Output the [X, Y] coordinate of the center of the cell containing the given text.  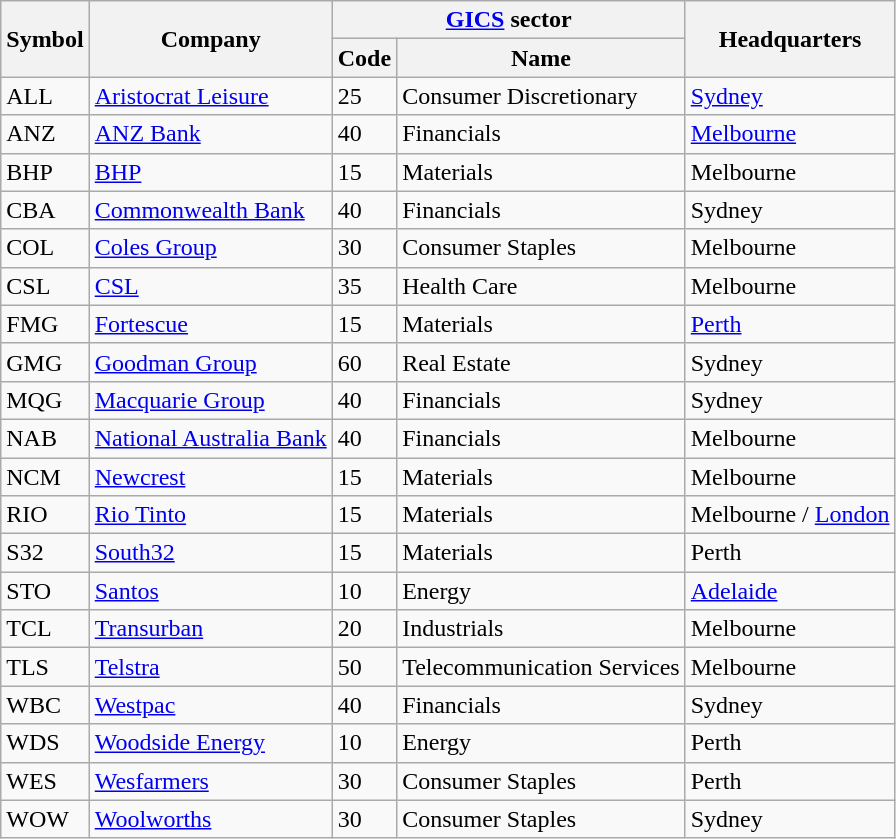
Headquarters [790, 39]
COL [45, 248]
Transurban [210, 629]
NAB [45, 438]
RIO [45, 515]
Company [210, 39]
Telstra [210, 667]
S32 [45, 553]
Macquarie Group [210, 400]
Westpac [210, 705]
Newcrest [210, 477]
Adelaide [790, 591]
Santos [210, 591]
GICS sector [508, 20]
35 [364, 286]
CBA [45, 210]
Melbourne / London [790, 515]
MQG [45, 400]
National Australia Bank [210, 438]
Goodman Group [210, 362]
25 [364, 96]
Symbol [45, 39]
ANZ [45, 134]
GMG [45, 362]
WBC [45, 705]
Woodside Energy [210, 743]
NCM [45, 477]
ANZ Bank [210, 134]
Woolworths [210, 819]
Consumer Discretionary [542, 96]
Name [542, 58]
Code [364, 58]
ALL [45, 96]
TLS [45, 667]
Health Care [542, 286]
Industrials [542, 629]
50 [364, 667]
FMG [45, 324]
Coles Group [210, 248]
60 [364, 362]
Wesfarmers [210, 781]
STO [45, 591]
South32 [210, 553]
WOW [45, 819]
Commonwealth Bank [210, 210]
20 [364, 629]
Aristocrat Leisure [210, 96]
WDS [45, 743]
WES [45, 781]
TCL [45, 629]
Real Estate [542, 362]
Telecommunication Services [542, 667]
Rio Tinto [210, 515]
Fortescue [210, 324]
